Find where the given text appears and provide that cell's center as (X, Y) coordinate. 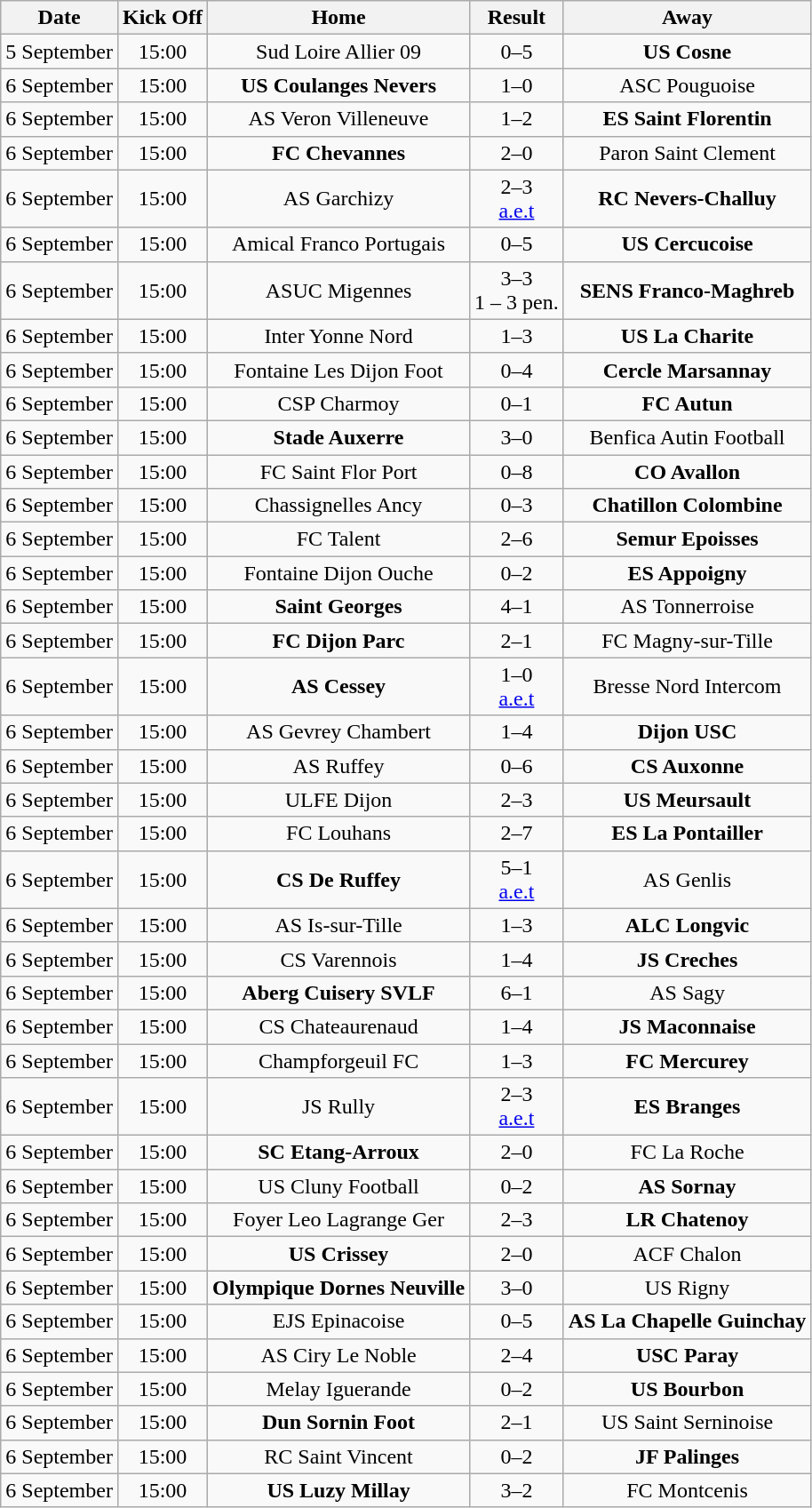
Home (339, 18)
Foyer Leo Lagrange Ger (339, 1220)
AS Ruffey (339, 766)
ES Appoigny (687, 573)
0–6 (517, 766)
FC Autun (687, 403)
FC Chevannes (339, 153)
AS Garchizy (339, 199)
AS Is-sur-Tille (339, 925)
USC Paray (687, 1355)
ACF Chalon (687, 1254)
US Cercucoise (687, 244)
Kick Off (162, 18)
RC Saint Vincent (339, 1456)
Aberg Cuisery SVLF (339, 993)
US Bourbon (687, 1389)
JS Creches (687, 959)
CS Varennois (339, 959)
SC Etang-Arroux (339, 1153)
CS De Ruffey (339, 880)
AS Ciry Le Noble (339, 1355)
US Luzy Millay (339, 1490)
2–4 (517, 1355)
Chatillon Colombine (687, 506)
CS Chateaurenaud (339, 1026)
Away (687, 18)
4–1 (517, 607)
AS Gevrey Chambert (339, 732)
1–0 a.e.t (517, 686)
3–2 (517, 1490)
US Cosne (687, 52)
Amical Franco Portugais (339, 244)
Olympique Dornes Neuville (339, 1288)
Cercle Marsannay (687, 370)
0–3 (517, 506)
1–0 (517, 85)
ES Branges (687, 1107)
Sud Loire Allier 09 (339, 52)
Melay Iguerande (339, 1389)
CS Auxonne (687, 766)
US Cluny Football (339, 1186)
0–4 (517, 370)
2–7 (517, 834)
Semur Epoisses (687, 539)
JS Maconnaise (687, 1026)
US Meursault (687, 800)
2–6 (517, 539)
AS Cessey (339, 686)
ALC Longvic (687, 925)
FC Louhans (339, 834)
FC Talent (339, 539)
US Crissey (339, 1254)
SENS Franco-Maghreb (687, 290)
RC Nevers-Challuy (687, 199)
Champforgeuil FC (339, 1060)
Stade Auxerre (339, 437)
FC La Roche (687, 1153)
US Rigny (687, 1288)
AS Sagy (687, 993)
FC Saint Flor Port (339, 472)
Paron Saint Clement (687, 153)
0–8 (517, 472)
Chassignelles Ancy (339, 506)
Saint Georges (339, 607)
Benfica Autin Football (687, 437)
US La Charite (687, 336)
EJS Epinacoise (339, 1321)
US Saint Serninoise (687, 1423)
ASC Pouguoise (687, 85)
US Coulanges Nevers (339, 85)
FC Dijon Parc (339, 641)
FC Montcenis (687, 1490)
Fontaine Dijon Ouche (339, 573)
FC Magny-sur-Tille (687, 641)
Bresse Nord Intercom (687, 686)
AS Tonnerroise (687, 607)
FC Mercurey (687, 1060)
ES La Pontailler (687, 834)
AS Sornay (687, 1186)
3–3 1 – 3 pen. (517, 290)
1–2 (517, 119)
5 September (60, 52)
5–1 a.e.t (517, 880)
Dijon USC (687, 732)
JS Rully (339, 1107)
LR Chatenoy (687, 1220)
ULFE Dijon (339, 800)
ASUC Migennes (339, 290)
AS La Chapelle Guinchay (687, 1321)
Dun Sornin Foot (339, 1423)
Result (517, 18)
JF Palinges (687, 1456)
Date (60, 18)
CSP Charmoy (339, 403)
0–1 (517, 403)
AS Veron Villeneuve (339, 119)
CO Avallon (687, 472)
Fontaine Les Dijon Foot (339, 370)
ES Saint Florentin (687, 119)
Inter Yonne Nord (339, 336)
6–1 (517, 993)
AS Genlis (687, 880)
